Identify which cell holds the provided text, then report its [x, y] central coordinate. 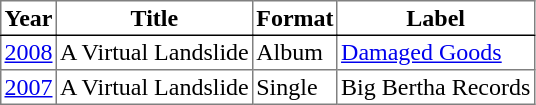
Single [296, 87]
Format [296, 18]
Album [296, 52]
Big Bertha Records [436, 87]
Damaged Goods [436, 52]
Title [154, 18]
Year [29, 18]
2008 [29, 52]
2007 [29, 87]
Label [436, 18]
